From the cell containing the given text, extract its center point as (x, y) coordinate. 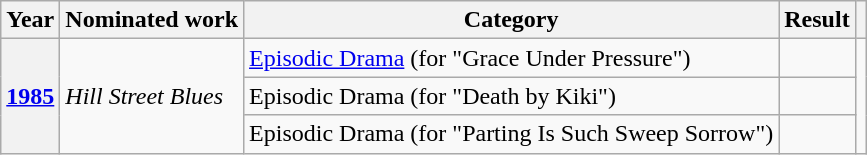
Hill Street Blues (152, 96)
Result (817, 20)
Episodic Drama (for "Death by Kiki") (512, 96)
1985 (30, 96)
Category (512, 20)
Episodic Drama (for "Parting Is Such Sweep Sorrow") (512, 134)
Episodic Drama (for "Grace Under Pressure") (512, 58)
Nominated work (152, 20)
Year (30, 20)
